Return [x, y] of the center of cell containing provided text 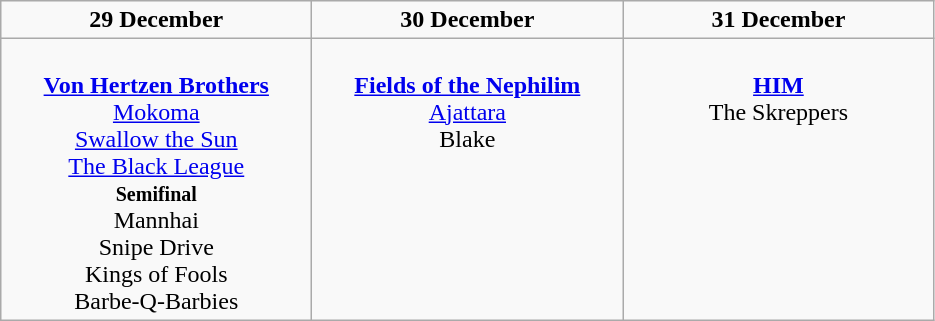
Von Hertzen Brothers Mokoma Swallow the Sun The Black League Semifinal Mannhai Snipe Drive Kings of Fools Barbe-Q-Barbies [156, 180]
HIM The Skreppers [778, 180]
Fields of the Nephilim Ajattara Blake [468, 180]
29 December [156, 20]
30 December [468, 20]
31 December [778, 20]
